Locate the cell with the specified text and output its [x, y] center coordinate. 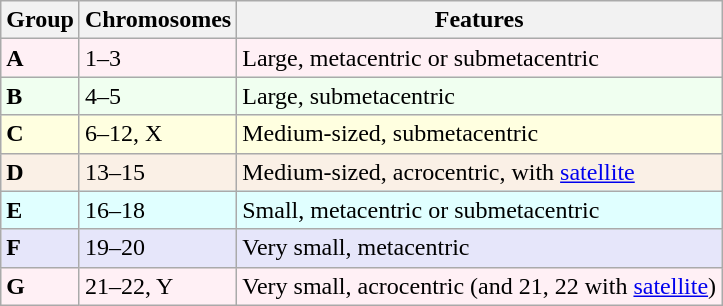
B [40, 96]
A [40, 58]
E [40, 210]
1–3 [158, 58]
16–18 [158, 210]
19–20 [158, 248]
Large, submetacentric [480, 96]
C [40, 134]
6–12, X [158, 134]
Medium-sized, submetacentric [480, 134]
Very small, acrocentric (and 21, 22 with satellite) [480, 286]
Small, metacentric or submetacentric [480, 210]
Group [40, 20]
Large, metacentric or submetacentric [480, 58]
21–22, Y [158, 286]
D [40, 172]
Medium-sized, acrocentric, with satellite [480, 172]
13–15 [158, 172]
F [40, 248]
Features [480, 20]
Very small, metacentric [480, 248]
G [40, 286]
4–5 [158, 96]
Chromosomes [158, 20]
